Output the (x, y) coordinate of the center of the cell containing the given text.  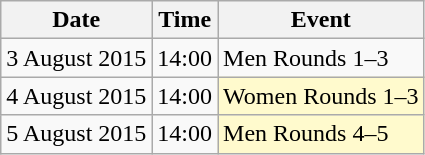
Men Rounds 1–3 (321, 58)
Women Rounds 1–3 (321, 96)
Time (185, 20)
Date (76, 20)
4 August 2015 (76, 96)
Men Rounds 4–5 (321, 134)
3 August 2015 (76, 58)
Event (321, 20)
5 August 2015 (76, 134)
